Scan for the cell matching the given text and deliver its [x, y] coordinate at center. 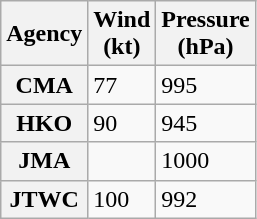
945 [206, 123]
995 [206, 85]
Pressure(hPa) [206, 34]
100 [122, 199]
Agency [44, 34]
JMA [44, 161]
Wind(kt) [122, 34]
77 [122, 85]
992 [206, 199]
90 [122, 123]
1000 [206, 161]
CMA [44, 85]
HKO [44, 123]
JTWC [44, 199]
